Detect which cell encompasses the target text, then output its [x, y] center coordinate. 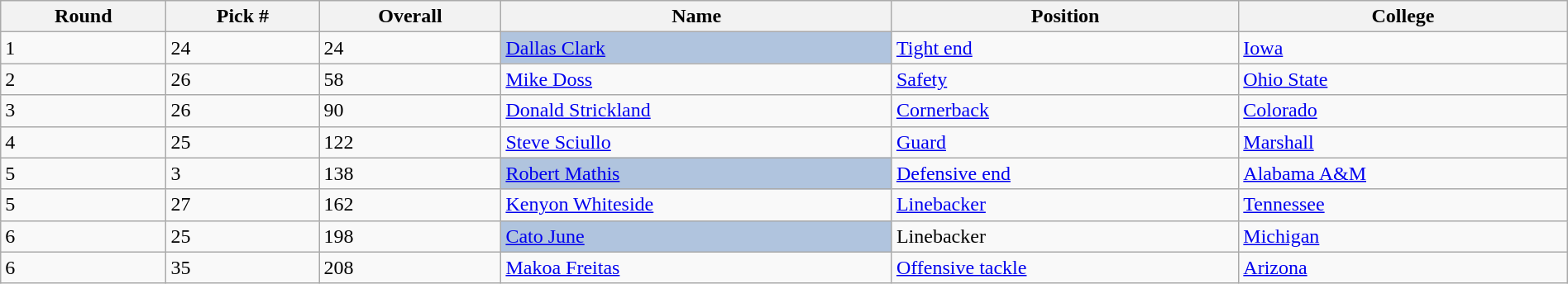
138 [410, 173]
Safety [1065, 79]
198 [410, 236]
Overall [410, 17]
Round [84, 17]
4 [84, 142]
Pick # [243, 17]
27 [243, 205]
Dallas Clark [696, 48]
208 [410, 267]
90 [410, 111]
122 [410, 142]
Alabama A&M [1403, 173]
Donald Strickland [696, 111]
Defensive end [1065, 173]
Michigan [1403, 236]
35 [243, 267]
Marshall [1403, 142]
Tight end [1065, 48]
2 [84, 79]
1 [84, 48]
Name [696, 17]
58 [410, 79]
Robert Mathis [696, 173]
Tennessee [1403, 205]
College [1403, 17]
Mike Doss [696, 79]
Kenyon Whiteside [696, 205]
Arizona [1403, 267]
Position [1065, 17]
Colorado [1403, 111]
162 [410, 205]
Ohio State [1403, 79]
Iowa [1403, 48]
Cato June [696, 236]
Steve Sciullo [696, 142]
Makoa Freitas [696, 267]
Guard [1065, 142]
Cornerback [1065, 111]
Offensive tackle [1065, 267]
